For the text-containing cell, return its midpoint in (X, Y) coordinate format. 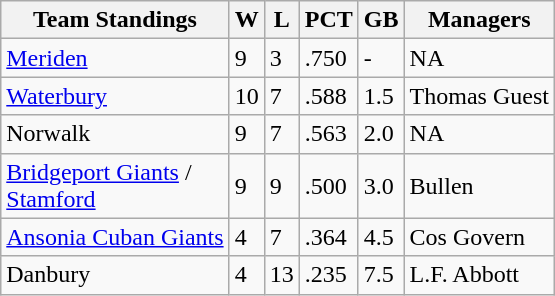
10 (246, 96)
Danbury (115, 275)
.750 (328, 58)
1.5 (381, 96)
PCT (328, 20)
3 (282, 58)
- (381, 58)
.588 (328, 96)
L (282, 20)
Meriden (115, 58)
Ansonia Cuban Giants (115, 237)
Managers (479, 20)
Waterbury (115, 96)
2.0 (381, 134)
Bridgeport Giants / Stamford (115, 186)
L.F. Abbott (479, 275)
Norwalk (115, 134)
.364 (328, 237)
4.5 (381, 237)
Bullen (479, 186)
.235 (328, 275)
3.0 (381, 186)
.563 (328, 134)
13 (282, 275)
GB (381, 20)
Thomas Guest (479, 96)
Cos Govern (479, 237)
.500 (328, 186)
Team Standings (115, 20)
7.5 (381, 275)
W (246, 20)
